Output the (X, Y) coordinate of the center of the cell containing the given text.  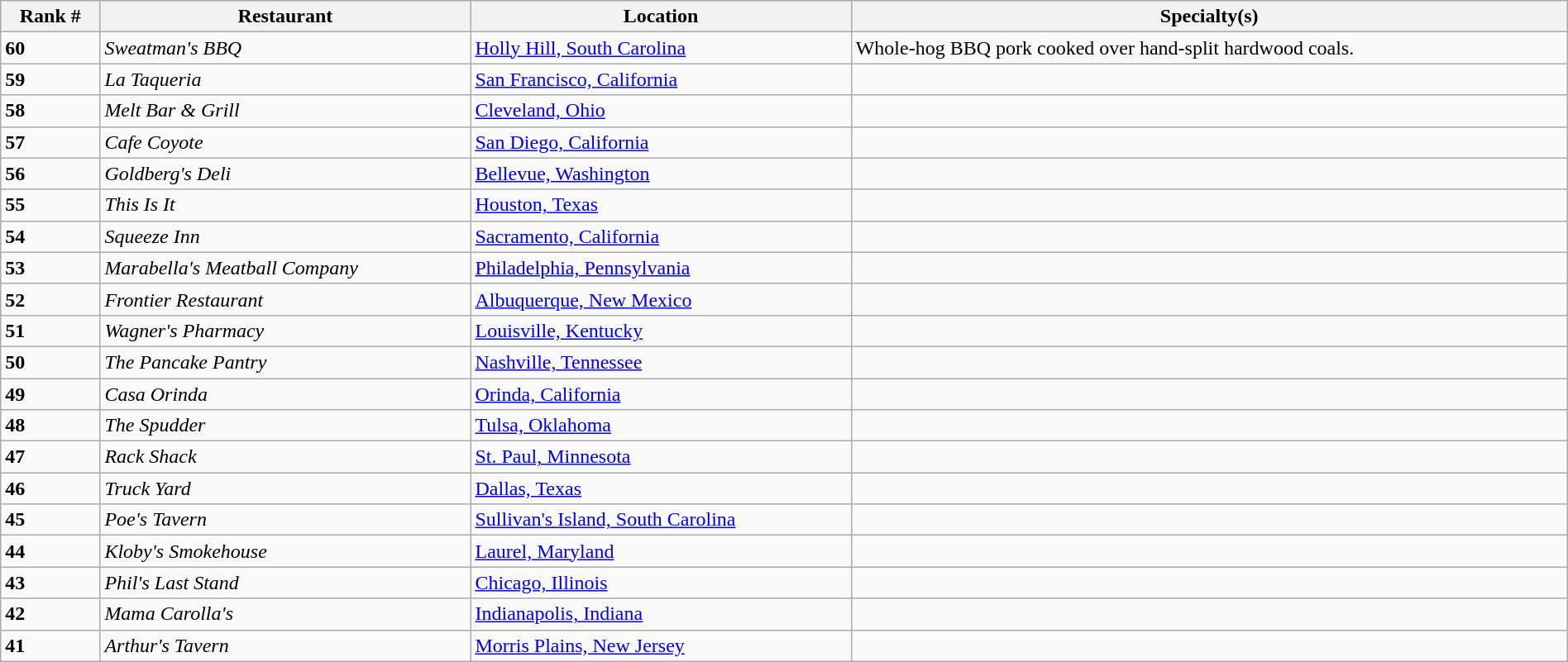
54 (50, 236)
Chicago, Illinois (661, 583)
Arthur's Tavern (285, 645)
San Francisco, California (661, 79)
Philadelphia, Pennsylvania (661, 268)
56 (50, 174)
Indianapolis, Indiana (661, 614)
Phil's Last Stand (285, 583)
50 (50, 362)
55 (50, 205)
Poe's Tavern (285, 520)
46 (50, 488)
48 (50, 426)
Cafe Coyote (285, 142)
Tulsa, Oklahoma (661, 426)
Squeeze Inn (285, 236)
41 (50, 645)
Albuquerque, New Mexico (661, 299)
58 (50, 111)
60 (50, 48)
Rack Shack (285, 457)
The Spudder (285, 426)
Mama Carolla's (285, 614)
This Is It (285, 205)
Location (661, 17)
Wagner's Pharmacy (285, 331)
La Taqueria (285, 79)
Casa Orinda (285, 394)
San Diego, California (661, 142)
Frontier Restaurant (285, 299)
Cleveland, Ohio (661, 111)
Morris Plains, New Jersey (661, 645)
57 (50, 142)
Houston, Texas (661, 205)
59 (50, 79)
Dallas, Texas (661, 488)
Bellevue, Washington (661, 174)
53 (50, 268)
Truck Yard (285, 488)
Nashville, Tennessee (661, 362)
Holly Hill, South Carolina (661, 48)
The Pancake Pantry (285, 362)
43 (50, 583)
Sullivan's Island, South Carolina (661, 520)
45 (50, 520)
Sacramento, California (661, 236)
Sweatman's BBQ (285, 48)
St. Paul, Minnesota (661, 457)
Whole-hog BBQ pork cooked over hand-split hardwood coals. (1209, 48)
Laurel, Maryland (661, 551)
Goldberg's Deli (285, 174)
44 (50, 551)
Specialty(s) (1209, 17)
Restaurant (285, 17)
51 (50, 331)
47 (50, 457)
Louisville, Kentucky (661, 331)
Orinda, California (661, 394)
Rank # (50, 17)
49 (50, 394)
Melt Bar & Grill (285, 111)
Kloby's Smokehouse (285, 551)
52 (50, 299)
Marabella's Meatball Company (285, 268)
42 (50, 614)
